Extract the (x, y) coordinate from the center of the cell holding the provided text.  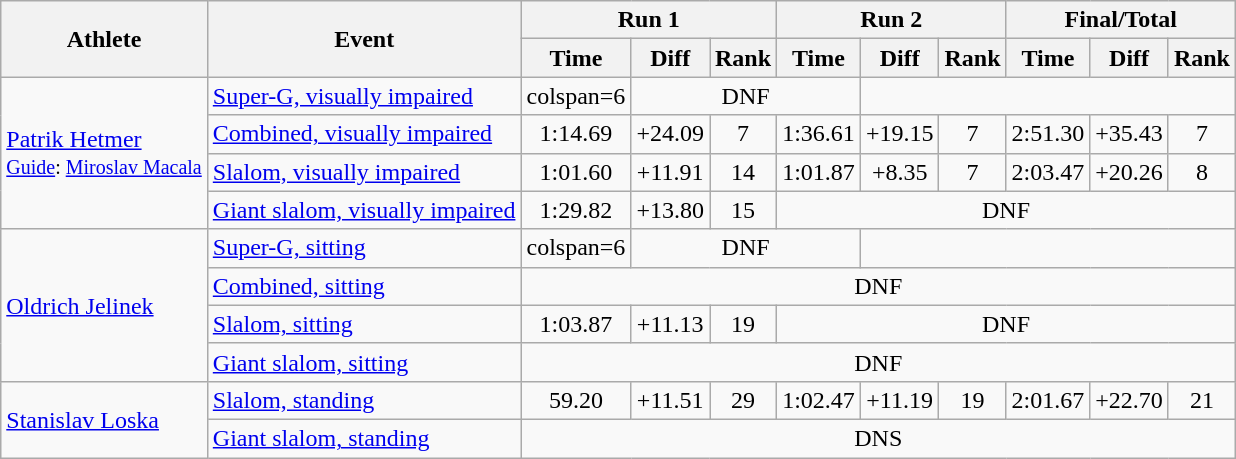
Combined, sitting (364, 286)
15 (744, 210)
Slalom, visually impaired (364, 172)
Athlete (104, 39)
1:02.47 (819, 400)
+24.09 (670, 134)
1:36.61 (819, 134)
DNS (878, 438)
Oldrich Jelinek (104, 305)
Giant slalom, standing (364, 438)
29 (744, 400)
+8.35 (900, 172)
Combined, visually impaired (364, 134)
21 (1202, 400)
Giant slalom, sitting (364, 362)
1:01.87 (819, 172)
8 (1202, 172)
2:01.67 (1048, 400)
+13.80 (670, 210)
1:14.69 (576, 134)
1:03.87 (576, 324)
Patrik HetmerGuide: Miroslav Macala (104, 153)
14 (744, 172)
Final/Total (1120, 20)
+19.15 (900, 134)
+35.43 (1130, 134)
Super-G, visually impaired (364, 96)
Slalom, standing (364, 400)
1:29.82 (576, 210)
2:03.47 (1048, 172)
+11.13 (670, 324)
+11.19 (900, 400)
+22.70 (1130, 400)
Event (364, 39)
Slalom, sitting (364, 324)
59.20 (576, 400)
Giant slalom, visually impaired (364, 210)
+11.51 (670, 400)
1:01.60 (576, 172)
Stanislav Loska (104, 419)
+20.26 (1130, 172)
Super-G, sitting (364, 248)
Run 1 (649, 20)
2:51.30 (1048, 134)
Run 2 (892, 20)
+11.91 (670, 172)
